Output the [x, y] coordinate of the center of the cell containing the given text.  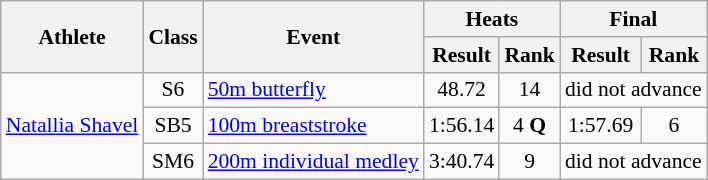
1:57.69 [600, 126]
Natallia Shavel [72, 126]
50m butterfly [314, 90]
9 [530, 162]
1:56.14 [462, 126]
3:40.74 [462, 162]
S6 [172, 90]
4 Q [530, 126]
SM6 [172, 162]
100m breaststroke [314, 126]
Athlete [72, 36]
Heats [492, 19]
Event [314, 36]
Class [172, 36]
48.72 [462, 90]
200m individual medley [314, 162]
SB5 [172, 126]
6 [674, 126]
Final [634, 19]
14 [530, 90]
